Return the [X, Y] coordinate for the center point of the cell that contains the specified text.  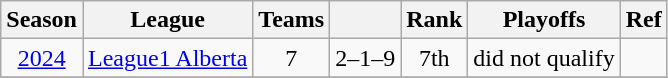
2024 [42, 58]
7 [292, 58]
Teams [292, 20]
2–1–9 [366, 58]
did not qualify [544, 58]
League [167, 20]
Playoffs [544, 20]
7th [434, 58]
Rank [434, 20]
League1 Alberta [167, 58]
Season [42, 20]
Ref [644, 20]
